Pinpoint the cell where the given text exists, returning its [X, Y] midpoint coordinate. 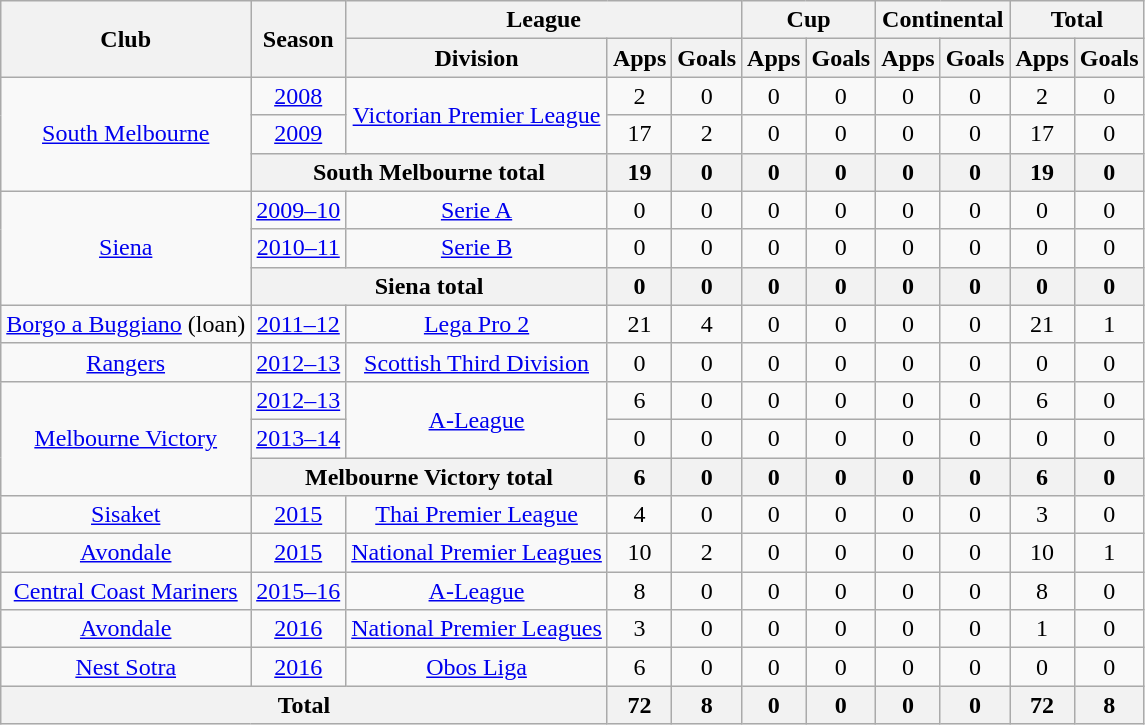
Obos Liga [477, 667]
Division [477, 58]
Victorian Premier League [477, 115]
Borgo a Buggiano (loan) [126, 324]
2013–14 [298, 438]
2015–16 [298, 591]
Siena [126, 248]
2009–10 [298, 210]
Club [126, 39]
Lega Pro 2 [477, 324]
Siena total [430, 286]
Thai Premier League [477, 515]
League [544, 20]
Melbourne Victory total [430, 477]
South Melbourne [126, 134]
Sisaket [126, 515]
2008 [298, 96]
2011–12 [298, 324]
Serie A [477, 210]
South Melbourne total [430, 172]
Rangers [126, 362]
Central Coast Mariners [126, 591]
Nest Sotra [126, 667]
2010–11 [298, 248]
Scottish Third Division [477, 362]
Season [298, 39]
Melbourne Victory [126, 438]
Continental [943, 20]
2009 [298, 134]
Cup [809, 20]
Serie B [477, 248]
